From the cell containing the given text, extract its center point as [X, Y] coordinate. 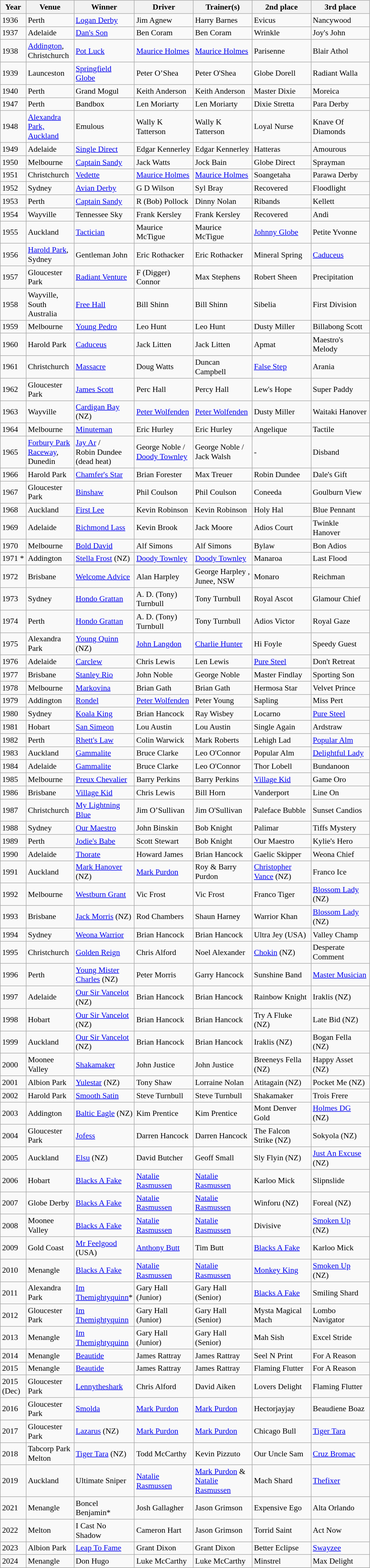
Globe Dorell [281, 73]
1948 [13, 127]
2006 [13, 1180]
1993 [13, 917]
Act Now [340, 1530]
Logan Derby [104, 20]
Bogan Fella (NZ) [340, 1042]
Kellett [340, 202]
Last Flood [340, 559]
Koala King [104, 714]
Pot Luck [104, 51]
Alexandra Park, Auckland [50, 127]
Young Pedro [104, 327]
1961 [13, 367]
Beaudiene Boaz [340, 1409]
1996 [13, 975]
2019 [13, 1481]
David Butcher [164, 1158]
Goulburn View [340, 492]
2008 [13, 1225]
Holmes DG (NZ) [340, 1113]
Loyal Nurse [281, 127]
1995 [13, 952]
Hectorjayjay [281, 1409]
Sibelia [281, 304]
Mark Purdon & Natalie Rasmussen [223, 1481]
Billabong Scott [340, 327]
Duncan Campbell [223, 367]
Venue [50, 7]
Tennessee Sky [104, 215]
1976 [13, 662]
Roy & Barry Purdon [223, 872]
John Binskin [164, 828]
Free Hall [104, 304]
Jofess [104, 1136]
Line On [340, 793]
1989 [13, 841]
Miss Pert [340, 701]
Alta Orlando [340, 1508]
Syl Bray [223, 188]
Bold David [104, 546]
Ultra Jey (USA) [281, 935]
1959 [13, 327]
Len Lewis [223, 662]
Bylaw [281, 546]
Minuteman [104, 430]
2003 [13, 1113]
Chicago Bull [281, 1431]
Hatteras [281, 149]
Tiger Tara (NZ) [104, 1454]
Apmat [281, 345]
Ardstraw [340, 727]
Paleface Bubble [281, 810]
1964 [13, 430]
Chamfer's Star [104, 475]
Geoff Small [223, 1158]
1967 [13, 492]
Baltic Eagle (NZ) [104, 1113]
Gentleman John [104, 255]
Doug Watts [164, 367]
Thefixer [340, 1481]
Carclew [104, 662]
Bandbox [104, 104]
Garry Hancock [223, 975]
Evicus [281, 20]
I Cast No Shadow [104, 1530]
1957 [13, 277]
Palimar [281, 828]
Master Dixie [281, 91]
Swayzee [340, 1548]
2nd place [281, 7]
Smooth Satin [104, 1096]
Weona Warrior [104, 935]
2001 [13, 1082]
Preux Chevalier [104, 779]
Emulous [104, 127]
Monkey King [281, 1270]
2014 [13, 1356]
Grand Mogul [104, 91]
Royal Ascot [281, 599]
Our Uncle Sam [281, 1454]
Dinny Nolan [223, 202]
2016 [13, 1409]
Lazarus (NZ) [104, 1431]
Lehigh Lad [281, 740]
1956 [13, 255]
Try A Fluke (NZ) [281, 1020]
Jim O'Sullivan [223, 810]
Monaro [281, 577]
1987 [13, 810]
Yulestar (NZ) [104, 1082]
Westburn Grant [104, 895]
Excel Stride [340, 1338]
Todd McCarthy [164, 1454]
1999 [13, 1042]
Super Paddy [340, 389]
Harold Park, Sydney [50, 255]
Charlie Hunter [223, 644]
Master Musician [340, 975]
Game Oro [340, 779]
Scott Stewart [164, 841]
Royal Gaze [340, 621]
Atitagain (NZ) [281, 1082]
Rondel [104, 701]
1965 [13, 453]
Christopher Vance (NZ) [281, 872]
Harry Barnes [223, 20]
Cameron Hart [164, 1530]
Twinkle Hanover [340, 528]
Addington, Christchurch [50, 51]
Tiger Tara [340, 1431]
Seel N Print [281, 1356]
1971 * [13, 559]
1990 [13, 854]
1963 [13, 412]
Speedy Guest [340, 644]
Stella Frost (NZ) [104, 559]
1950 [13, 162]
Minstrel [281, 1561]
Blair Athol [340, 51]
2007 [13, 1203]
1992 [13, 895]
2021 [13, 1508]
Amourous [340, 149]
Andi [340, 215]
Dale's Gift [340, 475]
Jack Morris (NZ) [104, 917]
Rhett's Law [104, 740]
Richmond Lass [104, 528]
Binshaw [104, 492]
Better Eclipse [281, 1548]
Jim O’Sullivan [164, 810]
Blue Pennant [340, 510]
Hermosa Star [281, 688]
Welcome Advice [104, 577]
1966 [13, 475]
Tactician [104, 232]
Golden Reign [104, 952]
Parawa Derby [340, 175]
Jack Watts [164, 162]
Peter O'Shea [223, 73]
Sprayman [340, 162]
Bon Adios [340, 546]
Happy Asset (NZ) [340, 1064]
Ribands [281, 202]
Petite Yvonne [340, 232]
Winner [104, 7]
Colin Warwick [164, 740]
Just An Excuse (NZ) [340, 1158]
Waitaki Hanover [340, 412]
Jack Moore [223, 528]
1969 [13, 528]
Sunset Candios [340, 810]
1952 [13, 188]
Lew's Hope [281, 389]
1949 [13, 149]
Young Mister Charles (NZ) [104, 975]
2018 [13, 1454]
2002 [13, 1096]
2005 [13, 1158]
Floodlight [340, 188]
Single Again [281, 727]
Tiffs Mystery [340, 828]
Sly Flyin (NZ) [281, 1158]
2024 [13, 1561]
Delightful Lady [340, 753]
Master Findlay [281, 675]
Melton [50, 1530]
Markovina [104, 688]
Velvet Prince [340, 688]
1954 [13, 215]
Parisenne [281, 51]
Springfield Globe [104, 73]
Weona Chief [340, 854]
First Division [340, 304]
Kevin Brook [164, 528]
Mark Hanover (NZ) [104, 872]
1980 [13, 714]
John Noble [164, 675]
Manaroa [281, 559]
Dan's Son [104, 33]
1998 [13, 1020]
Nancywood [340, 20]
1955 [13, 232]
Tim Butt [223, 1248]
Expensive Ego [281, 1508]
Tabcorp Park Melton [50, 1454]
Josh Gallagher [164, 1508]
Sapling [281, 701]
Jay Ar /Robin Dundee (dead heat) [104, 453]
Rainbow Knight [281, 998]
1962 [13, 389]
Mach Shard [281, 1481]
Tony Shaw [164, 1082]
Forbury Park Raceway, Dunedin [50, 453]
Adios Court [281, 528]
Max Treuer [223, 475]
1958 [13, 304]
Radiant Walla [340, 73]
1937 [13, 33]
Anthony Butt [164, 1248]
1988 [13, 828]
Avian Derby [104, 188]
Wrinkle [281, 33]
Cardigan Bay (NZ) [104, 412]
Mr Feelgood (USA) [104, 1248]
James Scott [104, 389]
San Simeon [104, 727]
Massacre [104, 367]
2010 [13, 1270]
1981 [13, 727]
Bundanoon [340, 767]
1997 [13, 998]
1936 [13, 20]
Peter Morris [164, 975]
Winforu (NZ) [281, 1203]
Ray Wisbey [223, 714]
Warrior Khan [281, 917]
Lorraine Nolan [223, 1082]
Thorate [104, 854]
Maestro's Melody [340, 345]
Mont Denver Gold [281, 1113]
Desperate Comment [340, 952]
Jim Agnew [164, 20]
Kylie's Hero [340, 841]
Mineral Spring [281, 255]
2009 [13, 1248]
Stanley Rio [104, 675]
Robin Dundee [281, 475]
Trois Frere [340, 1096]
Moreica [340, 91]
Angelique [281, 430]
2015 [13, 1369]
1977 [13, 675]
R (Bob) Pollock [164, 202]
Kevin Pizzuto [223, 1454]
Howard James [164, 854]
Don't Retreat [340, 662]
Peter Young [223, 701]
Tactile [340, 430]
Franco Ice [340, 872]
1973 [13, 599]
1940 [13, 91]
Jock Bain [223, 162]
Launceston [50, 73]
1983 [13, 753]
Smiling Shard [340, 1293]
George Noble /Jack Walsh [223, 453]
Single Direct [104, 149]
1970 [13, 546]
The Falcon Strike (NZ) [281, 1136]
Robert Sheen [281, 277]
George Noble [223, 675]
1982 [13, 740]
1960 [13, 345]
2015 (Dec) [13, 1386]
David Aiken [223, 1386]
Globe Derby [50, 1203]
Perc Hall [164, 389]
Wayville, South Australia [50, 304]
Lennytheshark [104, 1386]
Dixie Stretta [281, 104]
1974 [13, 621]
Breeneys Fella (NZ) [281, 1064]
Arania [340, 367]
Gaelic Skipper [281, 854]
Franco Tiger [281, 895]
1972 [13, 577]
1947 [13, 104]
Driver [164, 7]
Boncel Benjamin* [104, 1508]
Disband [340, 453]
3rd place [340, 7]
Holy Hal [281, 510]
Cruz Bromac [340, 1454]
Coneeda [281, 492]
Young Quinn (NZ) [104, 644]
Valley Champ [340, 935]
Vedette [104, 175]
Para Derby [340, 104]
Adios Victor [281, 621]
Mysta Magical Mach [281, 1316]
1991 [13, 872]
Percy Hall [223, 389]
2022 [13, 1530]
2012 [13, 1316]
1979 [13, 701]
Late Bid (NZ) [340, 1020]
1938 [13, 51]
John Langdon [164, 644]
Lovers Delight [281, 1386]
Smolda [104, 1409]
Torrid Saint [281, 1530]
Max Delight [340, 1561]
Soangetaha [281, 175]
Chokin (NZ) [281, 952]
F (Digger) Connor [164, 277]
Leap To Fame [104, 1548]
1968 [13, 510]
Lombo Navigator [340, 1316]
- [281, 453]
Gold Coast [50, 1248]
First Lee [104, 510]
Brian Forester [164, 475]
George Noble /Doody Townley [164, 453]
1986 [13, 793]
Sporting Son [340, 675]
Johnny Globe [281, 232]
Ultimate Sniper [104, 1481]
Peter O’Shea [164, 73]
Jodie's Babe [104, 841]
2017 [13, 1431]
Alan Harpley [164, 577]
Shaun Harney [223, 917]
Year [13, 7]
1975 [13, 644]
Divisive [281, 1225]
1984 [13, 767]
1951 [13, 175]
1994 [13, 935]
Radiant Venture [104, 277]
1953 [13, 202]
1939 [13, 73]
Slipnslide [340, 1180]
Vanderport [281, 793]
Mah Sish [281, 1338]
2013 [13, 1338]
George Harpley , Junee, NSW [223, 577]
Reichman [340, 577]
Locarno [281, 714]
Joy's John [340, 33]
Globe Direct [281, 162]
1985 [13, 779]
False Step [281, 367]
2000 [13, 1064]
Thor Lobell [281, 767]
G D Wilson [164, 188]
Mark Roberts [223, 740]
Noel Alexander [223, 952]
Pocket Me (NZ) [340, 1082]
Max Stephens [223, 277]
Don Hugo [104, 1561]
Sunshine Band [281, 975]
2011 [13, 1293]
1978 [13, 688]
Elsu (NZ) [104, 1158]
My Lightning Blue [104, 810]
Precipitation [340, 277]
Bill Horn [223, 793]
Foreal (NZ) [340, 1203]
Hi Foyle [281, 644]
Sokyola (NZ) [340, 1136]
Knave Of Diamonds [340, 127]
2023 [13, 1548]
Rod Chambers [164, 917]
Glamour Chief [340, 599]
Trainer(s) [223, 7]
Im Themightyquinn* [104, 1293]
2004 [13, 1136]
